Provide the (x, y) coordinate of the cell's center where the given text is located.  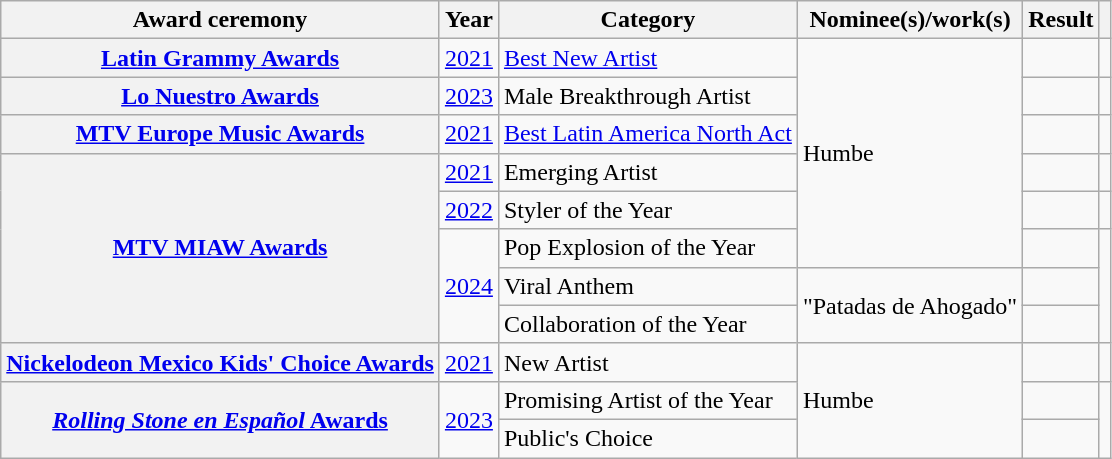
Nominee(s)/work(s) (910, 20)
Male Breakthrough Artist (648, 96)
Nickelodeon Mexico Kids' Choice Awards (220, 362)
Collaboration of the Year (648, 324)
Best Latin America North Act (648, 134)
2022 (468, 210)
Year (468, 20)
2024 (468, 286)
Rolling Stone en Español Awards (220, 419)
MTV MIAW Awards (220, 248)
Viral Anthem (648, 286)
Category (648, 20)
Latin Grammy Awards (220, 58)
"Patadas de Ahogado" (910, 305)
New Artist (648, 362)
Styler of the Year (648, 210)
Public's Choice (648, 438)
Pop Explosion of the Year (648, 248)
Promising Artist of the Year (648, 400)
MTV Europe Music Awards (220, 134)
Best New Artist (648, 58)
Emerging Artist (648, 172)
Lo Nuestro Awards (220, 96)
Result (1061, 20)
Award ceremony (220, 20)
